Pinpoint the cell where the given text exists, returning its (X, Y) midpoint coordinate. 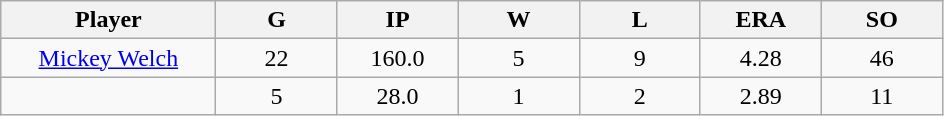
22 (276, 58)
IP (398, 20)
2 (640, 96)
2.89 (760, 96)
11 (882, 96)
46 (882, 58)
L (640, 20)
W (518, 20)
G (276, 20)
28.0 (398, 96)
9 (640, 58)
1 (518, 96)
Player (108, 20)
ERA (760, 20)
SO (882, 20)
Mickey Welch (108, 58)
4.28 (760, 58)
160.0 (398, 58)
